Identify which cell holds the provided text, then report its (X, Y) central coordinate. 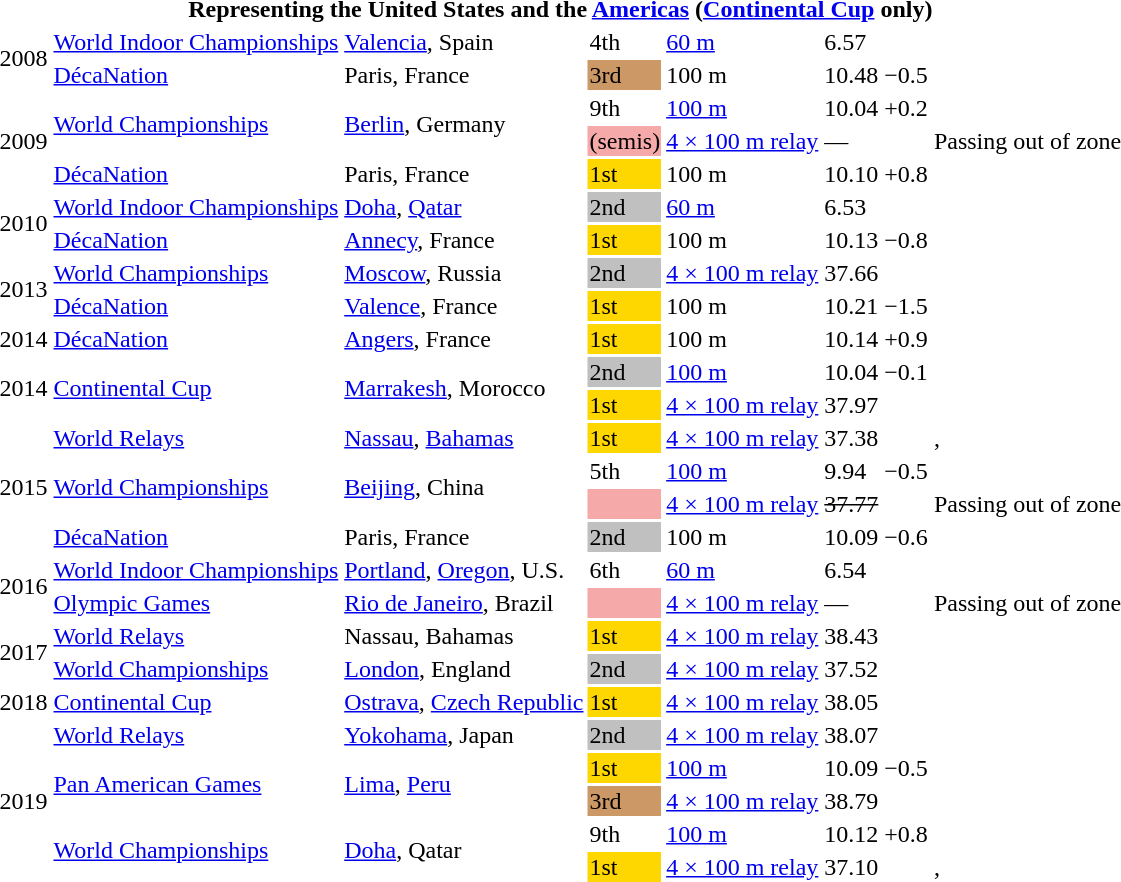
Beijing, China (464, 488)
Annecy, France (464, 240)
6.57 (852, 42)
−1.5 (906, 306)
38.43 (852, 636)
37.52 (852, 669)
Pan American Games (196, 784)
Moscow, Russia (464, 273)
+0.9 (906, 339)
37.97 (852, 405)
Valencia, Spain (464, 42)
Valence, France (464, 306)
Lima, Peru (464, 784)
Yokohama, Japan (464, 735)
38.07 (852, 735)
6.53 (852, 207)
38.79 (852, 801)
Rio de Janeiro, Brazil (464, 603)
Portland, Oregon, U.S. (464, 570)
10.13 (852, 240)
5th (625, 471)
Angers, France (464, 339)
38.05 (852, 702)
Berlin, Germany (464, 124)
−0.6 (906, 537)
Ostrava, Czech Republic (464, 702)
37.10 (852, 867)
37.66 (852, 273)
6.54 (852, 570)
−0.1 (906, 372)
4th (625, 42)
Marrakesh, Morocco (464, 388)
10.12 (852, 834)
6th (625, 570)
10.14 (852, 339)
(semis) (625, 141)
+0.2 (906, 108)
−0.8 (906, 240)
37.77 (852, 504)
10.10 (852, 174)
10.21 (852, 306)
10.48 (852, 75)
Olympic Games (196, 603)
37.38 (852, 438)
London, England (464, 669)
9.94 (852, 471)
